Pinpoint the cell where the given text exists, returning its [x, y] midpoint coordinate. 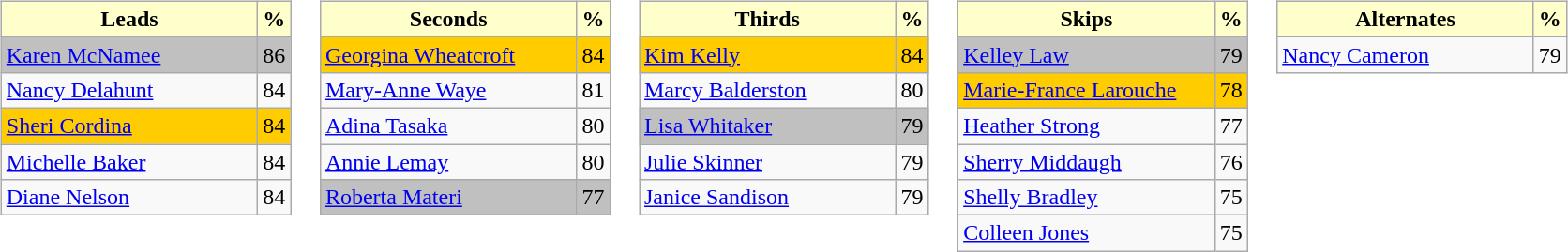
Nancy Cameron [1406, 54]
81 [593, 90]
Marcy Balderston [768, 90]
Heather Strong [1087, 126]
Nancy Delahunt [129, 90]
Thirds [768, 19]
Sheri Cordina [129, 126]
Michelle Baker [129, 162]
Diane Nelson [129, 198]
Sherry Middaugh [1087, 162]
Kelley Law [1087, 54]
Mary-Anne Waye [448, 90]
Janice Sandison [768, 198]
Seconds [448, 19]
Shelly Bradley [1087, 198]
Marie-France Larouche [1087, 90]
Colleen Jones [1087, 233]
Annie Lemay [448, 162]
Alternates [1406, 19]
Kim Kelly [768, 54]
78 [1230, 90]
Skips [1087, 19]
Julie Skinner [768, 162]
Karen McNamee [129, 54]
86 [274, 54]
Lisa Whitaker [768, 126]
Leads [129, 19]
Georgina Wheatcroft [448, 54]
Adina Tasaka [448, 126]
Roberta Materi [448, 198]
76 [1230, 162]
